Provide the [x, y] coordinate of the cell's center where the given text is located.  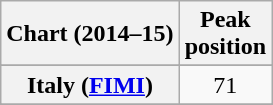
Peakposition [225, 34]
71 [225, 85]
Italy (FIMI) [90, 85]
Chart (2014–15) [90, 34]
